Find where the given text appears and provide that cell's center as (X, Y) coordinate. 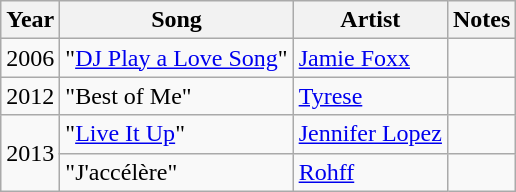
2013 (30, 153)
Jamie Foxx (370, 58)
Rohff (370, 172)
"Live It Up" (176, 134)
Jennifer Lopez (370, 134)
Tyrese (370, 96)
2012 (30, 96)
Artist (370, 20)
"J'accélère" (176, 172)
Year (30, 20)
Song (176, 20)
2006 (30, 58)
Notes (481, 20)
"DJ Play a Love Song" (176, 58)
"Best of Me" (176, 96)
